Extract the [x, y] coordinate from the center of the cell holding the provided text.  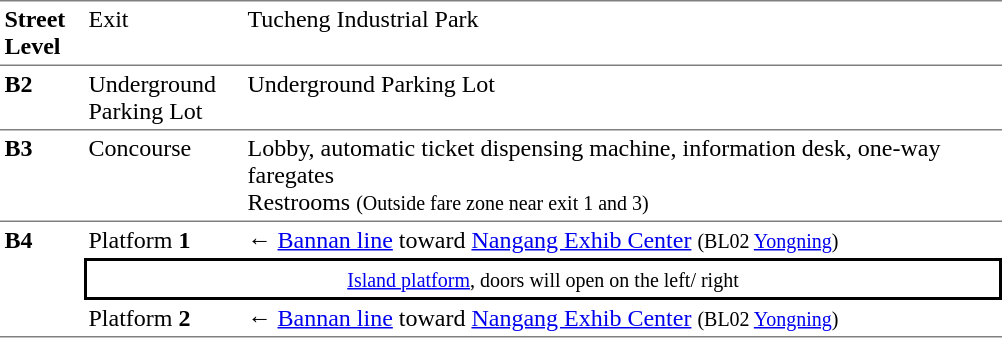
Island platform, doors will open on the left/ right [543, 279]
B3 [42, 176]
B4 [42, 280]
Platform 2 [164, 319]
Street Level [42, 33]
B2 [42, 98]
Lobby, automatic ticket dispensing machine, information desk, one-way faregatesRestrooms (Outside fare zone near exit 1 and 3) [622, 176]
Platform 1 [164, 240]
Tucheng Industrial Park [622, 33]
Concourse [164, 176]
Exit [164, 33]
